For the text-containing cell, return its midpoint in (x, y) coordinate format. 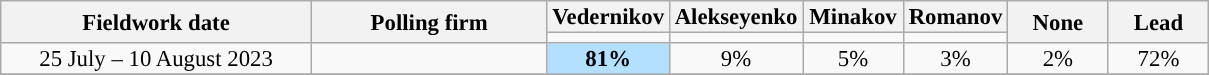
2% (1058, 59)
Polling firm (429, 22)
72% (1158, 59)
Romanov (955, 17)
5% (854, 59)
3% (955, 59)
Fieldwork date (156, 22)
9% (736, 59)
25 July – 10 August 2023 (156, 59)
Minakov (854, 17)
None (1058, 22)
Vedernikov (608, 17)
Alekseyenko (736, 17)
Lead (1158, 22)
81% (608, 59)
